Pinpoint the cell where the given text exists, returning its [X, Y] midpoint coordinate. 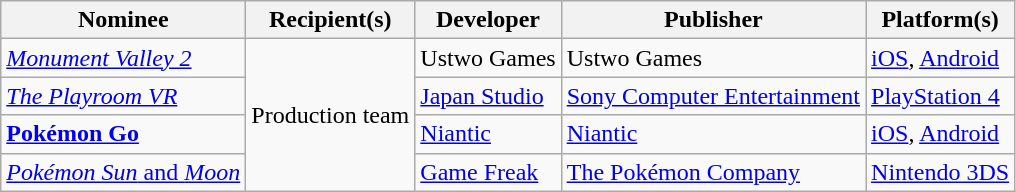
The Playroom VR [124, 96]
Pokémon Sun and Moon [124, 172]
Monument Valley 2 [124, 58]
Game Freak [488, 172]
Pokémon Go [124, 134]
The Pokémon Company [713, 172]
Production team [330, 115]
Platform(s) [940, 20]
PlayStation 4 [940, 96]
Japan Studio [488, 96]
Nintendo 3DS [940, 172]
Publisher [713, 20]
Recipient(s) [330, 20]
Sony Computer Entertainment [713, 96]
Developer [488, 20]
Nominee [124, 20]
